Find where the given text appears and provide that cell's center as [x, y] coordinate. 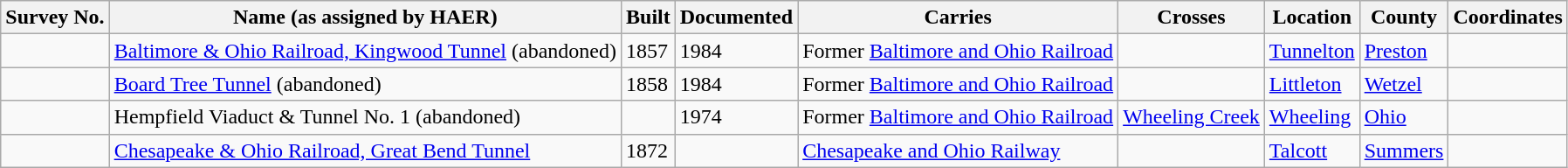
Wheeling [1311, 117]
Crosses [1192, 17]
Documented [736, 17]
1872 [648, 150]
Board Tree Tunnel (abandoned) [365, 84]
Tunnelton [1311, 51]
Chesapeake & Ohio Railroad, Great Bend Tunnel [365, 150]
Built [648, 17]
Carries [959, 17]
Baltimore & Ohio Railroad, Kingwood Tunnel (abandoned) [365, 51]
Survey No. [55, 17]
Wheeling Creek [1192, 117]
1974 [736, 117]
Name (as assigned by HAER) [365, 17]
Preston [1404, 51]
Hempfield Viaduct & Tunnel No. 1 (abandoned) [365, 117]
Wetzel [1404, 84]
1857 [648, 51]
Coordinates [1508, 17]
Littleton [1311, 84]
1858 [648, 84]
Location [1311, 17]
Talcott [1311, 150]
County [1404, 17]
Ohio [1404, 117]
Summers [1404, 150]
Chesapeake and Ohio Railway [959, 150]
